Detect which cell encompasses the target text, then output its (X, Y) center coordinate. 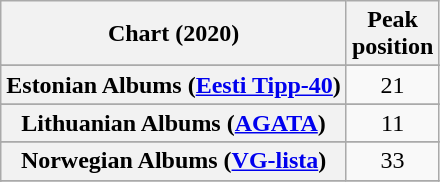
Norwegian Albums (VG-lista) (174, 161)
33 (392, 161)
Peakposition (392, 34)
Estonian Albums (Eesti Tipp-40) (174, 85)
Chart (2020) (174, 34)
11 (392, 123)
21 (392, 85)
Lithuanian Albums (AGATA) (174, 123)
